From the cell containing the given text, extract its center point as (x, y) coordinate. 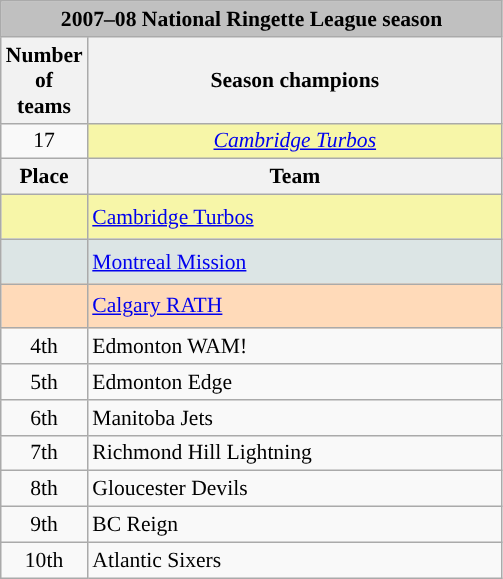
Gloucester Devils (294, 489)
17 (44, 141)
2007–08 National Ringette League season (252, 19)
10th (44, 560)
Richmond Hill Lightning (294, 453)
Atlantic Sixers (294, 560)
Calgary RATH (294, 306)
BC Reign (294, 525)
5th (44, 382)
7th (44, 453)
Edmonton WAM! (294, 347)
4th (44, 347)
Edmonton Edge (294, 382)
Season champions (294, 80)
6th (44, 418)
Place (44, 177)
Team (294, 177)
9th (44, 525)
Montreal Mission (294, 262)
Number of teams (44, 80)
8th (44, 489)
Manitoba Jets (294, 418)
